Return the (x, y) coordinate for the center point of the cell that contains the specified text.  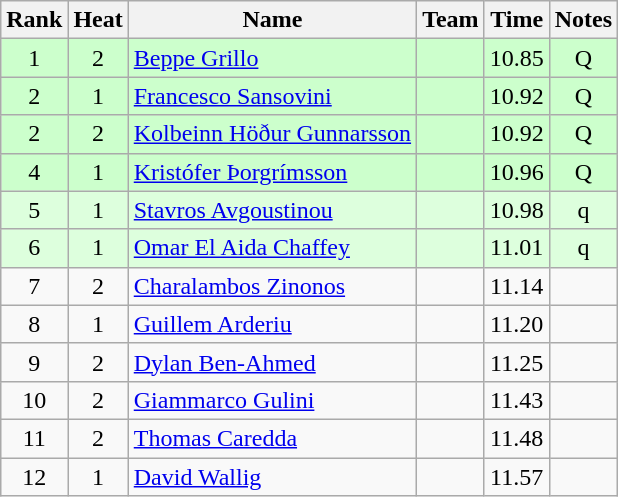
7 (34, 286)
Notes (583, 20)
Dylan Ben-Ahmed (272, 362)
Kristófer Þorgrímsson (272, 172)
10.98 (516, 210)
5 (34, 210)
Beppe Grillo (272, 58)
Omar El Aida Chaffey (272, 248)
Name (272, 20)
Charalambos Zinonos (272, 286)
Thomas Caredda (272, 438)
11.48 (516, 438)
10.96 (516, 172)
11.57 (516, 477)
10 (34, 400)
Giammarco Gulini (272, 400)
Guillem Arderiu (272, 324)
8 (34, 324)
9 (34, 362)
10.85 (516, 58)
David Wallig (272, 477)
11 (34, 438)
11.43 (516, 400)
12 (34, 477)
Team (451, 20)
Kolbeinn Höður Gunnarsson (272, 134)
11.14 (516, 286)
6 (34, 248)
11.20 (516, 324)
Heat (98, 20)
11.01 (516, 248)
Time (516, 20)
4 (34, 172)
Rank (34, 20)
Stavros Avgoustinou (272, 210)
Francesco Sansovini (272, 96)
11.25 (516, 362)
